Search for the cell housing the specified text and yield its (x, y) center coordinate. 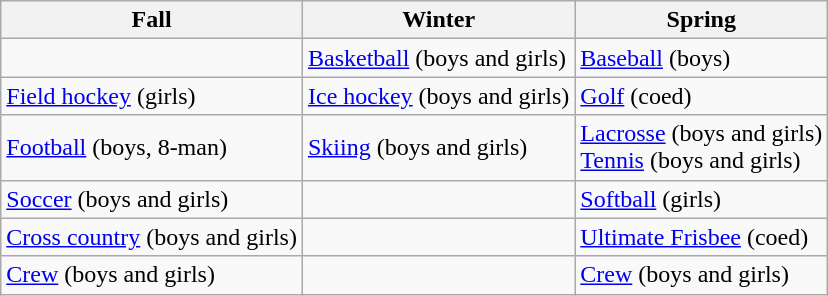
Lacrosse (boys and girls)Tennis (boys and girls) (702, 148)
Ultimate Frisbee (coed) (702, 237)
Baseball (boys) (702, 58)
Cross country (boys and girls) (152, 237)
Skiing (boys and girls) (438, 148)
Football (boys, 8-man) (152, 148)
Golf (coed) (702, 96)
Basketball (boys and girls) (438, 58)
Field hockey (girls) (152, 96)
Softball (girls) (702, 199)
Spring (702, 20)
Winter (438, 20)
Soccer (boys and girls) (152, 199)
Ice hockey (boys and girls) (438, 96)
Fall (152, 20)
